Return the (X, Y) coordinate for the center point of the cell that contains the specified text.  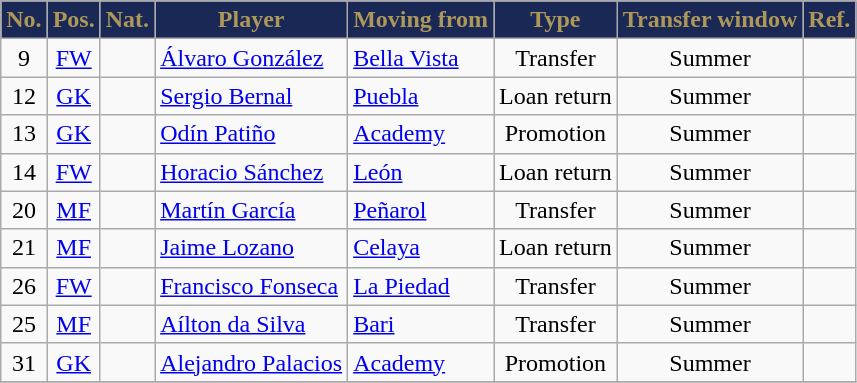
26 (24, 286)
31 (24, 362)
Álvaro González (252, 58)
Francisco Fonseca (252, 286)
Bari (421, 324)
León (421, 172)
Nat. (127, 20)
La Piedad (421, 286)
Peñarol (421, 210)
Martín García (252, 210)
21 (24, 248)
Odín Patiño (252, 134)
Aílton da Silva (252, 324)
Transfer window (710, 20)
13 (24, 134)
20 (24, 210)
Horacio Sánchez (252, 172)
Jaime Lozano (252, 248)
14 (24, 172)
12 (24, 96)
Sergio Bernal (252, 96)
Player (252, 20)
25 (24, 324)
Pos. (74, 20)
Type (556, 20)
Bella Vista (421, 58)
No. (24, 20)
Ref. (830, 20)
Puebla (421, 96)
9 (24, 58)
Celaya (421, 248)
Alejandro Palacios (252, 362)
Moving from (421, 20)
